Output the (x, y) coordinate of the center of the cell containing the given text.  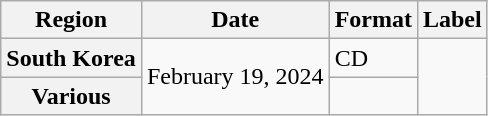
South Korea (72, 58)
CD (373, 58)
February 19, 2024 (235, 77)
Various (72, 96)
Format (373, 20)
Date (235, 20)
Label (452, 20)
Region (72, 20)
